Pinpoint the cell where the given text exists, returning its [x, y] midpoint coordinate. 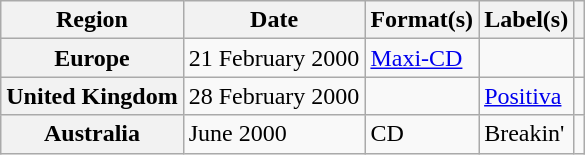
Europe [92, 58]
June 2000 [274, 134]
Australia [92, 134]
Label(s) [526, 20]
CD [422, 134]
Format(s) [422, 20]
Positiva [526, 96]
Maxi-CD [422, 58]
United Kingdom [92, 96]
Breakin' [526, 134]
Region [92, 20]
Date [274, 20]
28 February 2000 [274, 96]
21 February 2000 [274, 58]
